Locate the cell with the specified text and output its [X, Y] center coordinate. 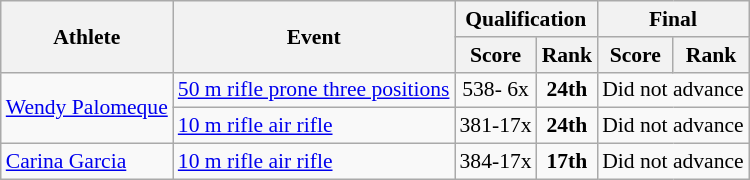
Wendy Palomeque [87, 108]
381-17x [495, 126]
Event [314, 36]
50 m rifle prone three positions [314, 90]
Final [673, 19]
Qualification [526, 19]
Carina Garcia [87, 162]
17th [568, 162]
538- 6x [495, 90]
Athlete [87, 36]
384-17x [495, 162]
